Return the (x, y) coordinate for the center point of the cell that contains the specified text.  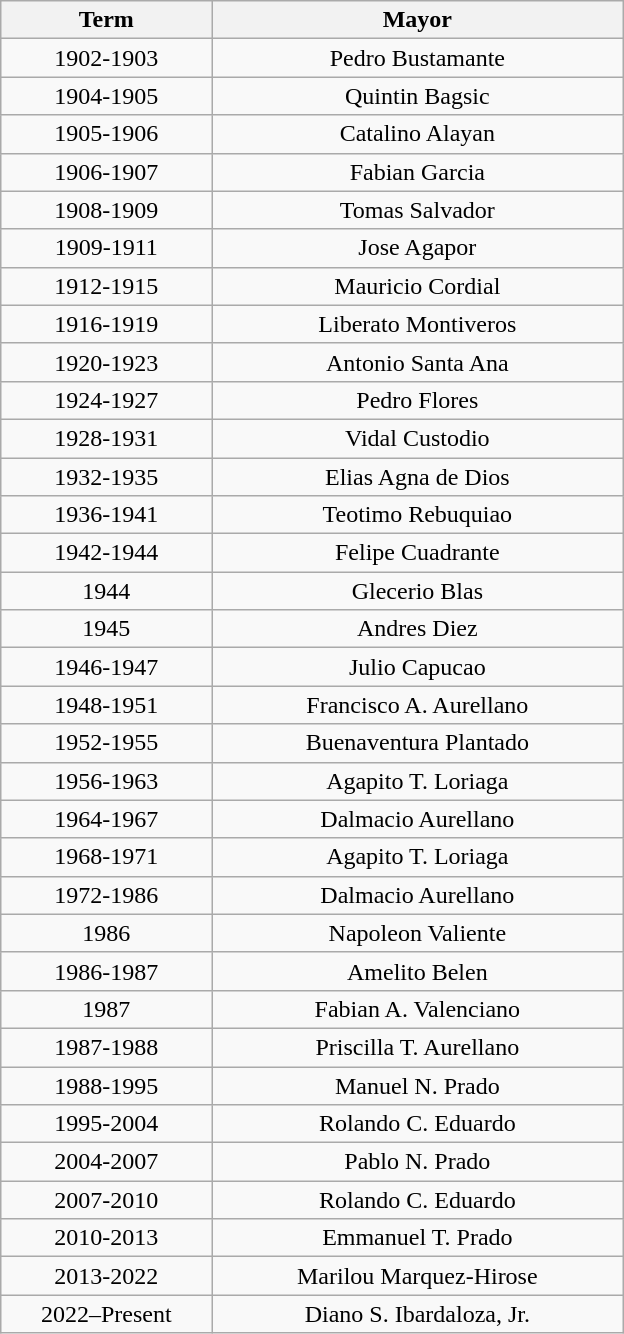
1987 (106, 1009)
Term (106, 20)
Buenaventura Plantado (418, 743)
Pedro Bustamante (418, 58)
1987-1988 (106, 1047)
1946-1947 (106, 667)
Priscilla T. Aurellano (418, 1047)
1924-1927 (106, 400)
Quintin Bagsic (418, 96)
Julio Capucao (418, 667)
Napoleon Valiente (418, 933)
Fabian Garcia (418, 172)
Glecerio Blas (418, 591)
2004-2007 (106, 1162)
Emmanuel T. Prado (418, 1238)
1920-1923 (106, 362)
Jose Agapor (418, 248)
2010-2013 (106, 1238)
Catalino Alayan (418, 134)
1936-1941 (106, 515)
1986 (106, 933)
1945 (106, 629)
1912-1915 (106, 286)
2007-2010 (106, 1200)
2022–Present (106, 1314)
1932-1935 (106, 477)
1995-2004 (106, 1124)
1952-1955 (106, 743)
Marilou Marquez-Hirose (418, 1276)
1964-1967 (106, 819)
1948-1951 (106, 705)
1986-1987 (106, 971)
Fabian A. Valenciano (418, 1009)
Vidal Custodio (418, 438)
1988-1995 (106, 1085)
Andres Diez (418, 629)
1906-1907 (106, 172)
Manuel N. Prado (418, 1085)
1902-1903 (106, 58)
Francisco A. Aurellano (418, 705)
Antonio Santa Ana (418, 362)
1942-1944 (106, 553)
Tomas Salvador (418, 210)
1956-1963 (106, 781)
1905-1906 (106, 134)
1944 (106, 591)
Mauricio Cordial (418, 286)
2013-2022 (106, 1276)
1972-1986 (106, 895)
Diano S. Ibardaloza, Jr. (418, 1314)
1968-1971 (106, 857)
Liberato Montiveros (418, 324)
1909-1911 (106, 248)
1904-1905 (106, 96)
Pedro Flores (418, 400)
Teotimo Rebuquiao (418, 515)
Elias Agna de Dios (418, 477)
1916-1919 (106, 324)
1908-1909 (106, 210)
Amelito Belen (418, 971)
Felipe Cuadrante (418, 553)
1928-1931 (106, 438)
Pablo N. Prado (418, 1162)
Mayor (418, 20)
